Return the [x, y] coordinate for the center point of the cell that contains the specified text.  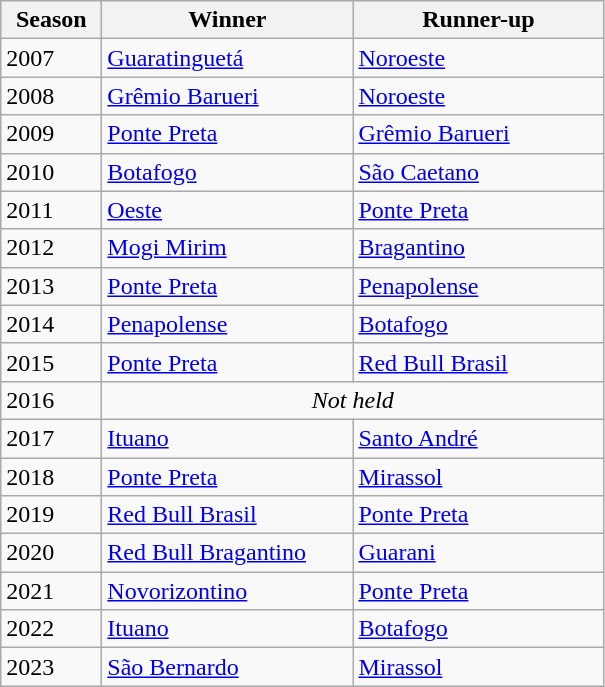
Guarani [478, 553]
2022 [52, 629]
Bragantino [478, 248]
2013 [52, 286]
2015 [52, 362]
Santo André [478, 438]
2014 [52, 324]
2012 [52, 248]
2007 [52, 58]
2017 [52, 438]
2010 [52, 172]
2009 [52, 134]
Novorizontino [228, 591]
2016 [52, 400]
2023 [52, 667]
Not held [353, 400]
2008 [52, 96]
Runner-up [478, 20]
Season [52, 20]
2019 [52, 515]
Winner [228, 20]
2020 [52, 553]
Guaratinguetá [228, 58]
Oeste [228, 210]
2021 [52, 591]
Red Bull Bragantino [228, 553]
São Caetano [478, 172]
Mogi Mirim [228, 248]
São Bernardo [228, 667]
2018 [52, 477]
2011 [52, 210]
